Provide the [x, y] coordinate of the cell's center where the given text is located.  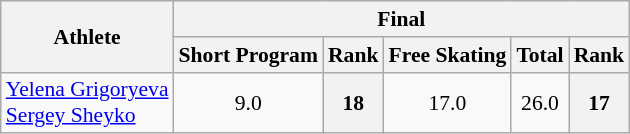
9.0 [248, 102]
17 [600, 102]
26.0 [540, 102]
Final [402, 19]
18 [354, 102]
Total [540, 55]
17.0 [447, 102]
Free Skating [447, 55]
Short Program [248, 55]
Athlete [88, 36]
Yelena GrigoryevaSergey Sheyko [88, 102]
